Find where the given text appears and provide that cell's center as (x, y) coordinate. 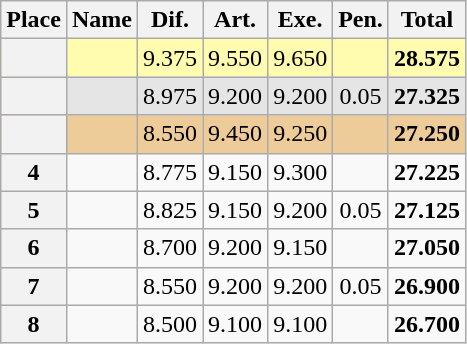
9.250 (300, 134)
26.700 (426, 324)
8 (34, 324)
8.775 (170, 172)
9.550 (236, 58)
Total (426, 20)
27.325 (426, 96)
7 (34, 286)
8.500 (170, 324)
27.225 (426, 172)
9.375 (170, 58)
5 (34, 210)
8.825 (170, 210)
9.650 (300, 58)
4 (34, 172)
8.975 (170, 96)
Dif. (170, 20)
Pen. (361, 20)
27.125 (426, 210)
26.900 (426, 286)
Art. (236, 20)
Place (34, 20)
9.450 (236, 134)
6 (34, 248)
Exe. (300, 20)
9.300 (300, 172)
27.250 (426, 134)
Name (102, 20)
8.700 (170, 248)
28.575 (426, 58)
27.050 (426, 248)
